Scan for the cell matching the given text and deliver its [x, y] coordinate at center. 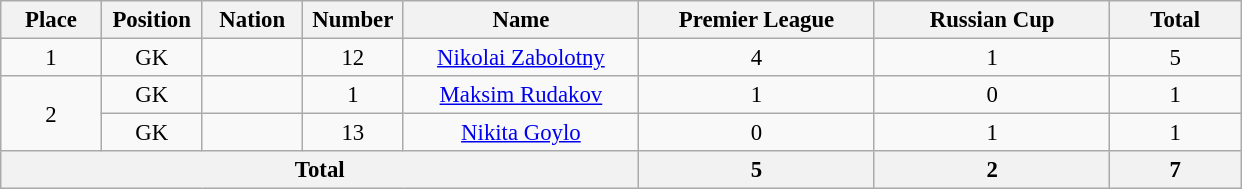
Name [521, 20]
7 [1176, 170]
Nation [252, 20]
Nikita Goylo [521, 133]
Number [354, 20]
Maksim Rudakov [521, 95]
Position [152, 20]
12 [354, 58]
Premier League [757, 20]
Russian Cup [992, 20]
Place [52, 20]
Nikolai Zabolotny [521, 58]
13 [354, 133]
4 [757, 58]
